Detect which cell encompasses the target text, then output its [X, Y] center coordinate. 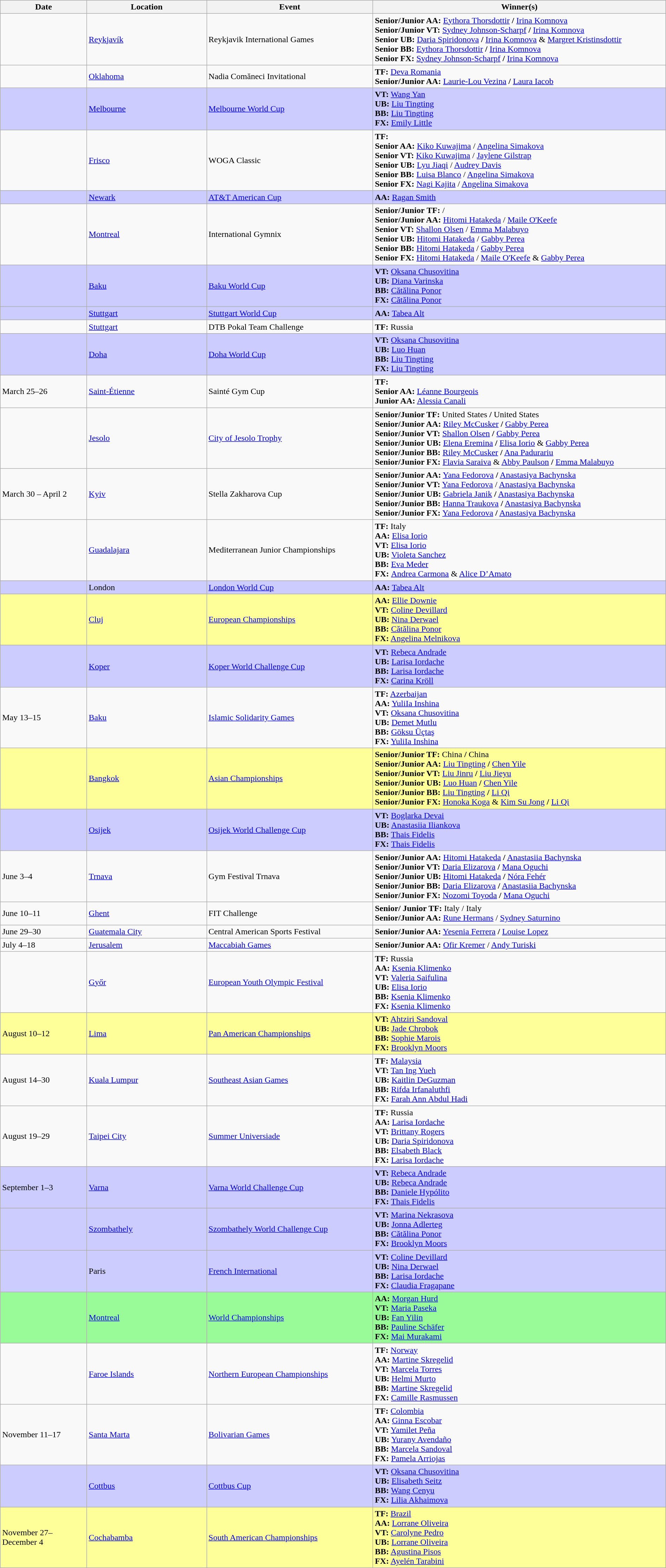
Stella Zakharova Cup [290, 494]
DTB Pokal Team Challenge [290, 327]
Doha World Cup [290, 354]
TF: Senior AA: Léanne Bourgeois Junior AA: Alessia Canali [520, 391]
Koper World Challenge Cup [290, 666]
June 10–11 [44, 913]
Maccabiah Games [290, 945]
Győr [147, 982]
August 19–29 [44, 1136]
Senior/Junior AA: Ofir Kremer / Andy Turiski [520, 945]
Szombathely [147, 1230]
Paris [147, 1271]
Osijek World Challenge Cup [290, 830]
September 1–3 [44, 1187]
August 14–30 [44, 1080]
March 25–26 [44, 391]
June 29–30 [44, 931]
November 27–December 4 [44, 1537]
VT: Boglarka DevaiUB: Anastasiia IliankovaBB: Thais FidelisFX: Thais Fidelis [520, 830]
Newark [147, 197]
Northern European Championships [290, 1374]
City of Jesolo Trophy [290, 438]
Varna World Challenge Cup [290, 1187]
VT: Marina NekrasovaUB: Jonna AdlertegBB: Cătălina PonorFX: Brooklyn Moors [520, 1230]
TF: Russia [520, 327]
Kuala Lumpur [147, 1080]
August 10–12 [44, 1033]
Date [44, 7]
VT: Oksana ChusovitinaUB: Elisabeth SeitzBB: Wang CenyuFX: Lilia Akhaimova [520, 1486]
Faroe Islands [147, 1374]
November 11–17 [44, 1435]
Jesolo [147, 438]
Event [290, 7]
Kyiv [147, 494]
TF: Russia AA: Larisa IordacheVT: Brittany RogersUB: Daria Spiridonova BB: Elsabeth BlackFX: Larisa Iordache [520, 1136]
Location [147, 7]
TF: RussiaAA: Ksenia KlimenkoVT: Valeria SaifulinaUB: Elisa IorioBB: Ksenia KlimenkoFX: Ksenia Klimenko [520, 982]
Bolivarian Games [290, 1435]
Szombathely World Challenge Cup [290, 1230]
Trnava [147, 876]
TF: ColombiaAA: Ginna EscobarVT: Yamilet PeñaUB: Yurany AvendañoBB: Marcela Sandoval FX: Pamela Arriojas [520, 1435]
AA: Ragan Smith [520, 197]
Jerusalem [147, 945]
World Championships [290, 1318]
TF: NorwayAA: Martine SkregelidVT: Marcela TorresUB: Helmi MurtoBB: Martine Skregelid FX: Camille Rasmussen [520, 1374]
VT: Oksana ChusovitinaUB: Diana VarinskaBB: Cătălina PonorFX: Cătălina Ponor [520, 285]
European Championships [290, 620]
French International [290, 1271]
Nadia Comăneci Invitational [290, 77]
TF: BrazilAA: Lorrane OliveiraVT: Carolyne PedroUB: Lorrane OliveiraBB: Agustina Pisos FX: Ayelén Tarabini [520, 1537]
Guatemala City [147, 931]
Reykjavik International Games [290, 39]
FIT Challenge [290, 913]
Bangkok [147, 778]
Saint-Étienne [147, 391]
Oklahoma [147, 77]
Koper [147, 666]
Varna [147, 1187]
TF: Azerbaijan AA: YuliIa Inshina VT: Oksana Chusovitina UB: Demet Mutlu BB: Göksu Üçtaş FX: YuliIa Inshina [520, 718]
July 4–18 [44, 945]
Osijek [147, 830]
Taipei City [147, 1136]
AA: Morgan HurdVT: Maria PasekaUB: Fan YilinBB: Pauline SchäferFX: Mai Murakami [520, 1318]
VT: Oksana ChusovitinaUB: Luo HuanBB: Liu TingtingFX: Liu Tingting [520, 354]
Southeast Asian Games [290, 1080]
TF: MalaysiaVT: Tan Ing YuehUB: Kaitlin DeGuzmanBB: Rifda Irfanaluthfi FX: Farah Ann Abdul Hadi [520, 1080]
Guadalajara [147, 550]
Winner(s) [520, 7]
International Gymnix [290, 234]
Cochabamba [147, 1537]
Baku World Cup [290, 285]
Melbourne [147, 109]
Mediterranean Junior Championships [290, 550]
Asian Championships [290, 778]
Doha [147, 354]
European Youth Olympic Festival [290, 982]
Pan American Championships [290, 1033]
Islamic Solidarity Games [290, 718]
June 3–4 [44, 876]
London World Cup [290, 587]
Cluj [147, 620]
Senior/Junior AA: Yesenia Ferrera / Louise Lopez [520, 931]
TF: Deva Romania Senior/Junior AA: Laurie-Lou Vezina / Laura Iacob [520, 77]
VT: Coline DevillardUB: Nina DerwaelBB: Larisa IordacheFX: Claudia Fragapane [520, 1271]
March 30 – April 2 [44, 494]
Summer Universiade [290, 1136]
South American Championships [290, 1537]
Ghent [147, 913]
VT: Rebeca AndradeUB: Rebeca AndradeBB: Daniele HypólitoFX: Thais Fidelis [520, 1187]
Sainté Gym Cup [290, 391]
Reykjavík [147, 39]
Central American Sports Festival [290, 931]
AA: Ellie DownieVT: Coline DevillardUB: Nina DerwaelBB: Cătălina PonorFX: Angelina Melnikova [520, 620]
Gym Festival Trnava [290, 876]
Santa Marta [147, 1435]
TF: ItalyAA: Elisa IorioVT: Elisa IorioUB: Violeta SanchezBB: Eva MederFX: Andrea Carmona & Alice D’Amato [520, 550]
Senior/ Junior TF: Italy / Italy Senior/Junior AA: Rune Hermans / Sydney Saturnino [520, 913]
VT: Ahtziri SandovalUB: Jade ChrobokBB: Sophie MaroisFX: Brooklyn Moors [520, 1033]
Frisco [147, 160]
WOGA Classic [290, 160]
Lima [147, 1033]
London [147, 587]
Cottbus Cup [290, 1486]
Melbourne World Cup [290, 109]
May 13–15 [44, 718]
Stuttgart World Cup [290, 313]
VT: Wang Yan UB: Liu Tingting BB: Liu Tingting FX: Emily Little [520, 109]
AT&T American Cup [290, 197]
VT: Rebeca AndradeUB: Larisa IordacheBB: Larisa IordacheFX: Carina Kröll [520, 666]
Cottbus [147, 1486]
